For the text-containing cell, return its midpoint in [x, y] coordinate format. 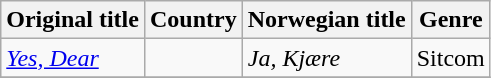
Norwegian title [326, 20]
Sitcom [450, 58]
Original title [73, 20]
Genre [450, 20]
Yes, Dear [73, 58]
Country [193, 20]
Ja, Kjære [326, 58]
